Capture the cell that displays the provided text and extract its [X, Y] central coordinate. 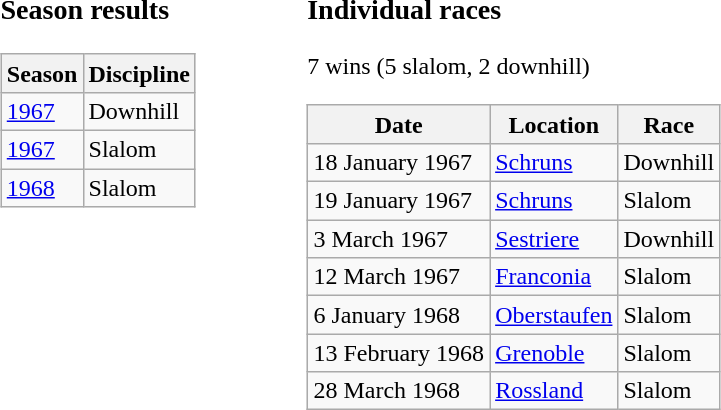
Rossland [554, 391]
Grenoble [554, 353]
Oberstaufen [554, 315]
6 January 1968 [399, 315]
Race [669, 124]
28 March 1968 [399, 391]
Franconia [554, 277]
Season [42, 73]
1968 [42, 188]
12 March 1967 [399, 277]
Sestriere [554, 239]
Discipline [139, 73]
3 March 1967 [399, 239]
Location [554, 124]
19 January 1967 [399, 201]
13 February 1968 [399, 353]
Date [399, 124]
18 January 1967 [399, 162]
